For the text-containing cell, return its midpoint in [X, Y] coordinate format. 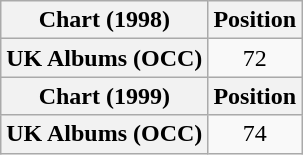
72 [255, 58]
Chart (1999) [104, 96]
74 [255, 134]
Chart (1998) [104, 20]
